For the text-containing cell, return its midpoint in (x, y) coordinate format. 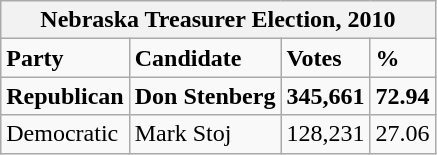
Mark Stoj (205, 134)
Nebraska Treasurer Election, 2010 (218, 20)
Democratic (65, 134)
Don Stenberg (205, 96)
Republican (65, 96)
345,661 (326, 96)
Votes (326, 58)
72.94 (402, 96)
Party (65, 58)
Candidate (205, 58)
27.06 (402, 134)
128,231 (326, 134)
% (402, 58)
